Pinpoint the cell where the given text exists, returning its [X, Y] midpoint coordinate. 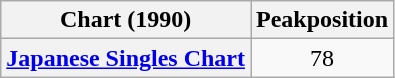
Japanese Singles Chart [126, 58]
Peakposition [322, 20]
78 [322, 58]
Chart (1990) [126, 20]
